Capture the cell that displays the provided text and extract its (x, y) central coordinate. 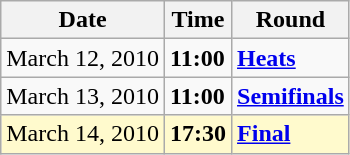
Time (198, 20)
March 14, 2010 (83, 134)
Heats (291, 58)
Final (291, 134)
Date (83, 20)
17:30 (198, 134)
March 13, 2010 (83, 96)
Semifinals (291, 96)
Round (291, 20)
March 12, 2010 (83, 58)
